Extract the [X, Y] coordinate from the center of the cell holding the provided text.  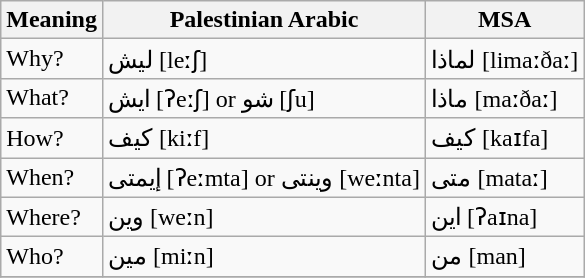
كيف [kaɪfa] [504, 138]
Where? [52, 217]
ماذا [maːðaː] [504, 98]
When? [52, 178]
اين [ʔaɪna] [504, 217]
مين [miːn] [264, 257]
من [man] [504, 257]
متى [mataː] [504, 178]
لماذا [limaːðaː] [504, 59]
ايش [ʔeːʃ] or شو [ʃu] [264, 98]
Meaning [52, 20]
Palestinian Arabic [264, 20]
إيمتى [ʔeːmta] or وينتى [weːnta] [264, 178]
How? [52, 138]
ليش [leːʃ] [264, 59]
What? [52, 98]
Who? [52, 257]
Why? [52, 59]
وين [weːn] [264, 217]
كيف [kiːf] [264, 138]
MSA [504, 20]
